Extract the [X, Y] coordinate from the center of the cell holding the provided text.  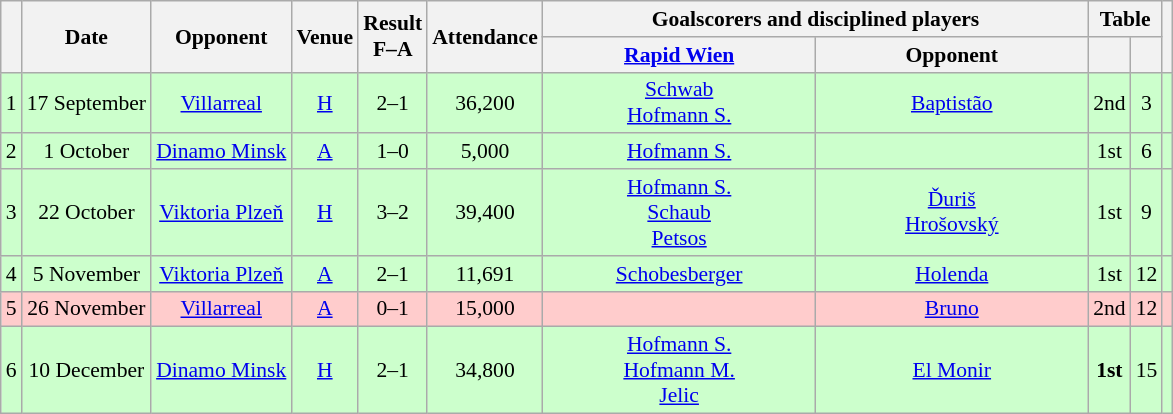
26 November [86, 309]
5 [12, 309]
0–1 [392, 309]
Hofmann S. Schaub Petsos [680, 212]
34,800 [485, 370]
Schobesberger [680, 274]
Date [86, 36]
1 [12, 102]
Schwab Hofmann S. [680, 102]
36,200 [485, 102]
17 September [86, 102]
Attendance [485, 36]
11,691 [485, 274]
10 December [86, 370]
Holenda [952, 274]
Venue [324, 36]
Baptistão [952, 102]
ResultF–A [392, 36]
2 [12, 152]
15,000 [485, 309]
Hofmann S. [680, 152]
Hofmann S. Hofmann M. Jelic [680, 370]
Ďuriš Hrošovský [952, 212]
Table [1125, 19]
El Monir [952, 370]
5 November [86, 274]
4 [12, 274]
1 October [86, 152]
22 October [86, 212]
9 [1147, 212]
Bruno [952, 309]
3–2 [392, 212]
15 [1147, 370]
1–0 [392, 152]
Goalscorers and disciplined players [816, 19]
5,000 [485, 152]
39,400 [485, 212]
Rapid Wien [680, 55]
